Detect which cell encompasses the target text, then output its [X, Y] center coordinate. 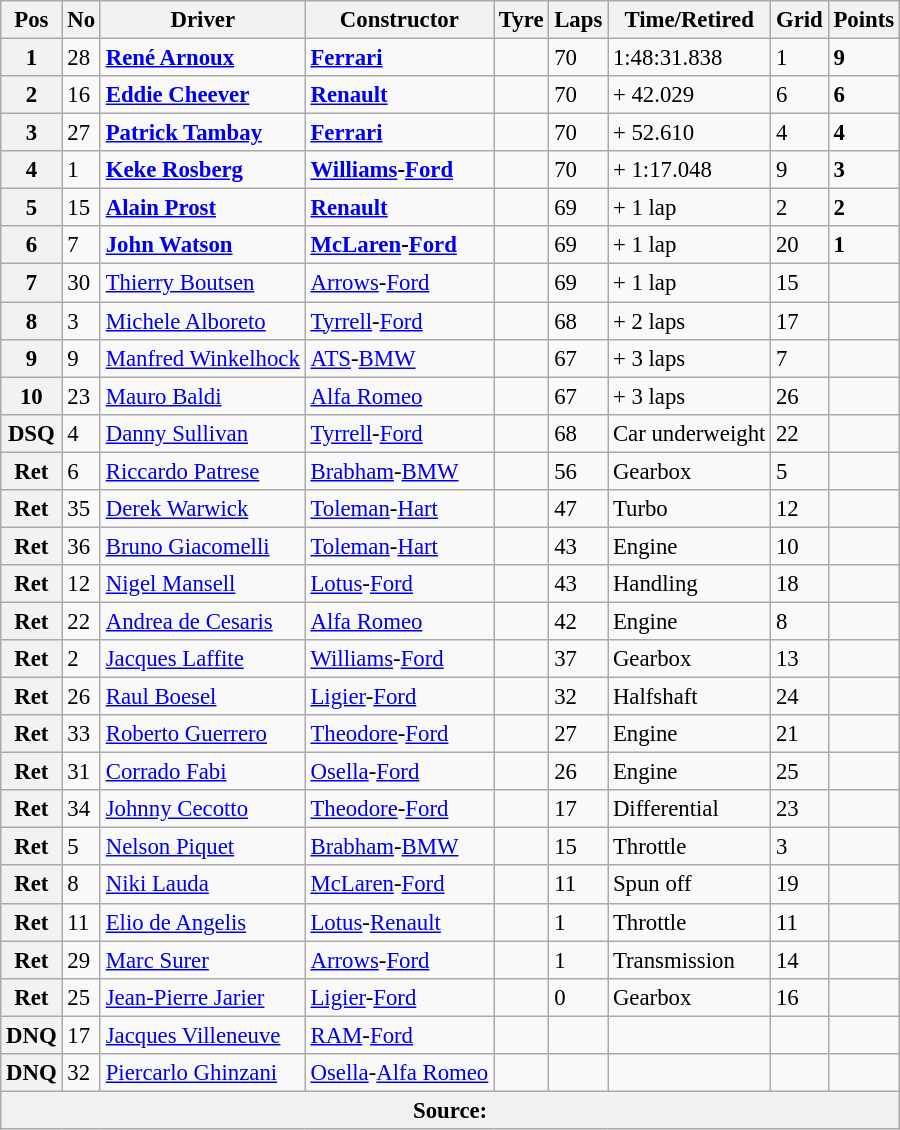
Halfshaft [690, 697]
Nigel Mansell [202, 584]
Source: [450, 1110]
Pos [32, 20]
Osella-Ford [399, 772]
47 [578, 509]
Laps [578, 20]
Patrick Tambay [202, 133]
+ 52.610 [690, 133]
René Arnoux [202, 58]
Jean-Pierre Jarier [202, 997]
33 [81, 734]
RAM-Ford [399, 1035]
Eddie Cheever [202, 95]
No [81, 20]
Mauro Baldi [202, 396]
34 [81, 809]
36 [81, 546]
John Watson [202, 245]
Jacques Laffite [202, 659]
Spun off [690, 885]
Raul Boesel [202, 697]
+ 42.029 [690, 95]
Danny Sullivan [202, 433]
31 [81, 772]
Andrea de Cesaris [202, 621]
Keke Rosberg [202, 170]
Marc Surer [202, 960]
Car underweight [690, 433]
Elio de Angelis [202, 922]
Lotus-Ford [399, 584]
Nelson Piquet [202, 847]
56 [578, 471]
ATS-BMW [399, 358]
Michele Alboreto [202, 321]
28 [81, 58]
Johnny Cecotto [202, 809]
Tyre [522, 20]
Driver [202, 20]
+ 1:17.048 [690, 170]
Bruno Giacomelli [202, 546]
14 [800, 960]
Handling [690, 584]
1:48:31.838 [690, 58]
Differential [690, 809]
Constructor [399, 20]
Thierry Boutsen [202, 283]
19 [800, 885]
Time/Retired [690, 20]
Piercarlo Ghinzani [202, 1073]
Niki Lauda [202, 885]
+ 2 laps [690, 321]
DSQ [32, 433]
Jacques Villeneuve [202, 1035]
42 [578, 621]
30 [81, 283]
35 [81, 509]
Corrado Fabi [202, 772]
Turbo [690, 509]
21 [800, 734]
29 [81, 960]
Grid [800, 20]
0 [578, 997]
Points [864, 20]
Riccardo Patrese [202, 471]
Alain Prost [202, 208]
Transmission [690, 960]
24 [800, 697]
Derek Warwick [202, 509]
Manfred Winkelhock [202, 358]
Osella-Alfa Romeo [399, 1073]
Lotus-Renault [399, 922]
13 [800, 659]
20 [800, 245]
Roberto Guerrero [202, 734]
37 [578, 659]
18 [800, 584]
